Output the [x, y] coordinate of the center of the cell containing the given text.  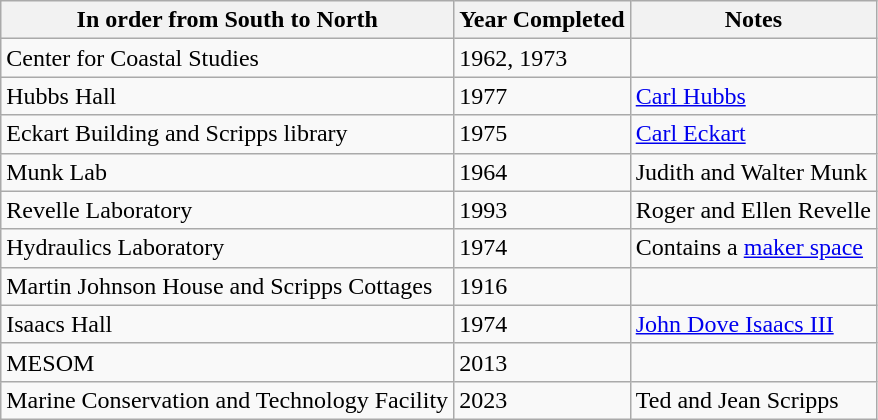
Eckart Building and Scripps library [228, 134]
Revelle Laboratory [228, 210]
1993 [542, 210]
Ted and Jean Scripps [753, 400]
1916 [542, 286]
1977 [542, 96]
2023 [542, 400]
Marine Conservation and Technology Facility [228, 400]
Martin Johnson House and Scripps Cottages [228, 286]
Judith and Walter Munk [753, 172]
Hydraulics Laboratory [228, 248]
1964 [542, 172]
Notes [753, 20]
Isaacs Hall [228, 324]
Center for Coastal Studies [228, 58]
MESOM [228, 362]
2013 [542, 362]
John Dove Isaacs III [753, 324]
Contains a maker space [753, 248]
1975 [542, 134]
In order from South to North [228, 20]
Carl Eckart [753, 134]
Year Completed [542, 20]
Munk Lab [228, 172]
Hubbs Hall [228, 96]
Carl Hubbs [753, 96]
Roger and Ellen Revelle [753, 210]
1962, 1973 [542, 58]
